For the text-containing cell, return its midpoint in (x, y) coordinate format. 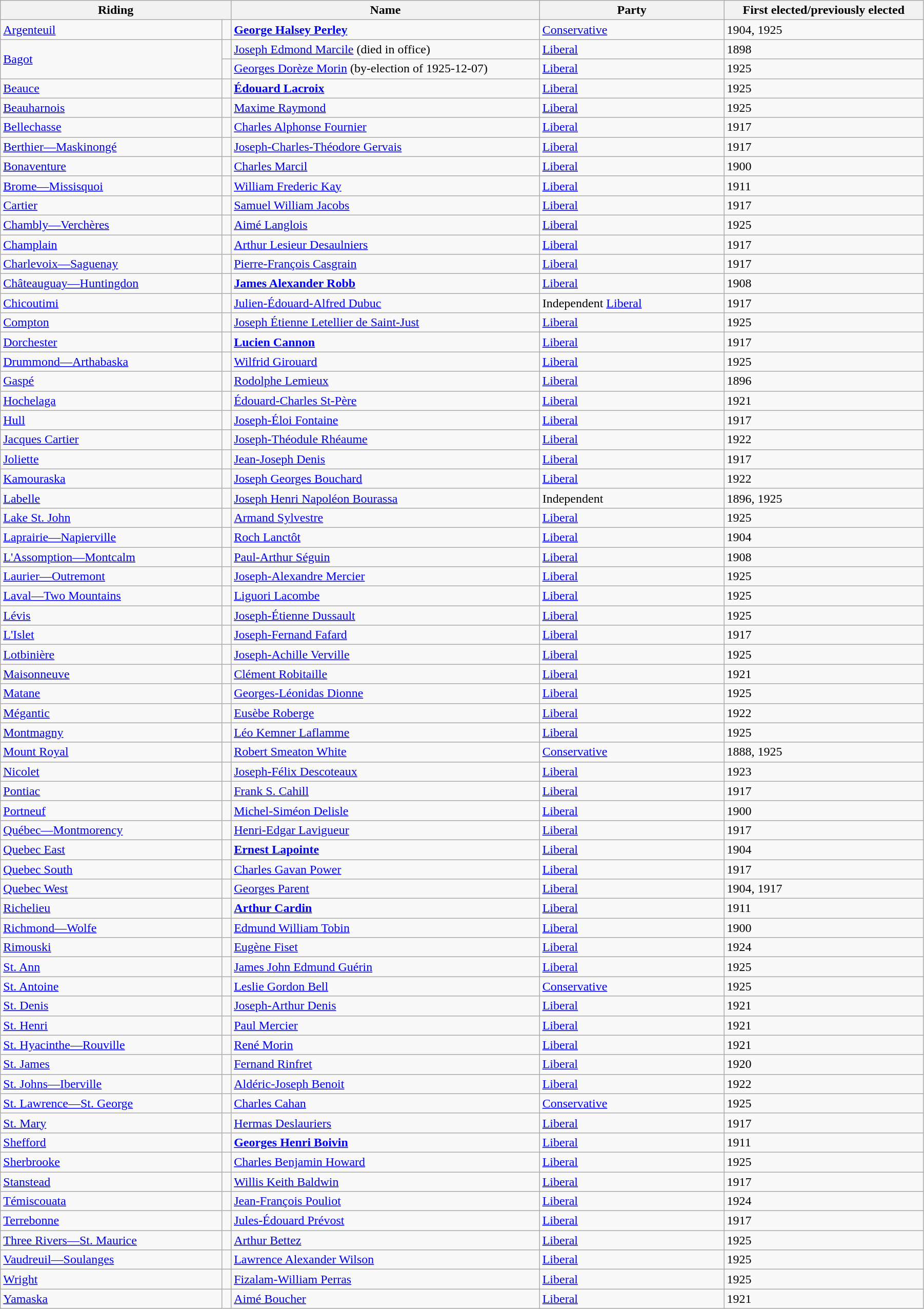
Châteauguay—Huntingdon (111, 284)
Wright (111, 1279)
Paul-Arthur Séguin (386, 557)
Joseph-Théodule Rhéaume (386, 440)
Joseph-Alexandre Mercier (386, 577)
1898 (823, 49)
Compton (111, 323)
Party (632, 10)
Julien-Édouard-Alfred Dubuc (386, 303)
Léo Kemner Laflamme (386, 732)
Joseph-Charles-Théodore Gervais (386, 147)
Arthur Bettez (386, 1240)
Wilfrid Girouard (386, 362)
Joseph Henri Napoléon Bourassa (386, 498)
Willis Keith Baldwin (386, 1181)
Lévis (111, 616)
Charles Marcil (386, 166)
Robert Smeaton White (386, 752)
Argenteuil (111, 30)
Bellechasse (111, 127)
Three Rivers—St. Maurice (111, 1240)
L'Assomption—Montcalm (111, 557)
George Halsey Perley (386, 30)
Jules-Édouard Prévost (386, 1221)
Bagot (111, 59)
1896 (823, 381)
Armand Sylvestre (386, 518)
1904, 1925 (823, 30)
Eusèbe Roberge (386, 713)
Aimé Boucher (386, 1299)
1896, 1925 (823, 498)
Frank S. Cahill (386, 791)
Joseph Étienne Letellier de Saint-Just (386, 323)
St. Henri (111, 1025)
Quebec South (111, 869)
Liguori Lacombe (386, 596)
Paul Mercier (386, 1025)
Henri-Edgar Lavigueur (386, 830)
Bonaventure (111, 166)
Pierre-François Casgrain (386, 264)
Cartier (111, 205)
St. Antoine (111, 986)
1923 (823, 771)
Jean-Joseph Denis (386, 459)
Charles Alphonse Fournier (386, 127)
Labelle (111, 498)
Samuel William Jacobs (386, 205)
Drummond—Arthabaska (111, 362)
Michel-Siméon Delisle (386, 810)
James John Edmund Guérin (386, 967)
St. Hyacinthe—Rouville (111, 1045)
James Alexander Robb (386, 284)
Charles Benjamin Howard (386, 1162)
Georges-Léonidas Dionne (386, 693)
Ernest Lapointe (386, 849)
Mount Royal (111, 752)
Lotbinière (111, 655)
Matane (111, 693)
Arthur Lesieur Desaulniers (386, 245)
Quebec West (111, 889)
Brome—Missisquoi (111, 186)
Lucien Cannon (386, 342)
Beauharnois (111, 108)
Richelieu (111, 908)
Charles Cahan (386, 1103)
Mégantic (111, 713)
Beauce (111, 88)
Joseph Edmond Marcile (died in office) (386, 49)
Charlevoix—Saguenay (111, 264)
Georges Parent (386, 889)
Jacques Cartier (111, 440)
Édouard-Charles St-Père (386, 401)
Aimé Langlois (386, 225)
Edmund William Tobin (386, 928)
Québec—Montmorency (111, 830)
St. Lawrence—St. George (111, 1103)
Joseph-Arthur Denis (386, 1006)
Hull (111, 420)
St. Denis (111, 1006)
Jean-François Pouliot (386, 1201)
Name (386, 10)
Témiscouata (111, 1201)
Laval—Two Mountains (111, 596)
St. Mary (111, 1123)
Fizalam-William Perras (386, 1279)
Sherbrooke (111, 1162)
Joseph-Éloi Fontaine (386, 420)
Independent Liberal (632, 303)
Joseph-Étienne Dussault (386, 616)
Montmagny (111, 732)
Joliette (111, 459)
Joseph-Fernand Fafard (386, 635)
Stanstead (111, 1181)
Arthur Cardin (386, 908)
Vaudreuil—Soulanges (111, 1260)
Nicolet (111, 771)
William Frederic Kay (386, 186)
Joseph-Félix Descoteaux (386, 771)
Richmond—Wolfe (111, 928)
St. Johns—Iberville (111, 1084)
Fernand Rinfret (386, 1064)
Roch Lanctôt (386, 537)
St. Ann (111, 967)
Gaspé (111, 381)
Yamaska (111, 1299)
1920 (823, 1064)
St. James (111, 1064)
Laprairie—Napierville (111, 537)
Quebec East (111, 849)
Joseph Georges Bouchard (386, 479)
Rodolphe Lemieux (386, 381)
1888, 1925 (823, 752)
Laurier—Outremont (111, 577)
Maisonneuve (111, 674)
Georges Henri Boivin (386, 1142)
Clément Robitaille (386, 674)
Lake St. John (111, 518)
Édouard Lacroix (386, 88)
Leslie Gordon Bell (386, 986)
Lawrence Alexander Wilson (386, 1260)
Berthier—Maskinongé (111, 147)
Terrebonne (111, 1221)
Dorchester (111, 342)
Rimouski (111, 947)
Hochelaga (111, 401)
Maxime Raymond (386, 108)
Aldéric-Joseph Benoit (386, 1084)
Charles Gavan Power (386, 869)
René Morin (386, 1045)
Champlain (111, 245)
First elected/previously elected (823, 10)
Riding (116, 10)
L'Islet (111, 635)
Eugène Fiset (386, 947)
Chicoutimi (111, 303)
Joseph-Achille Verville (386, 655)
Pontiac (111, 791)
Independent (632, 498)
Kamouraska (111, 479)
Chambly—Verchères (111, 225)
1904, 1917 (823, 889)
Georges Dorèze Morin (by-election of 1925-12-07) (386, 69)
Portneuf (111, 810)
Shefford (111, 1142)
Hermas Deslauriers (386, 1123)
